Capture the cell that displays the provided text and extract its (X, Y) central coordinate. 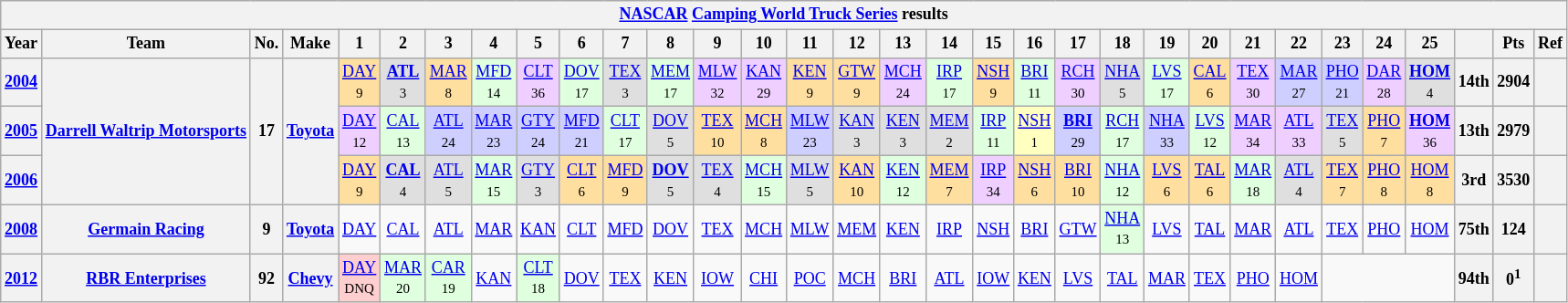
NHA33 (1167, 131)
21 (1253, 44)
MAR15 (494, 180)
HOM36 (1430, 131)
94th (1473, 278)
GTW (1078, 229)
3rd (1473, 180)
Pts (1513, 44)
LVS17 (1167, 82)
124 (1513, 229)
ATL5 (448, 180)
Chevy (310, 278)
MEM2 (949, 131)
7 (625, 44)
ATL24 (448, 131)
LVS12 (1210, 131)
11 (809, 44)
12 (857, 44)
MLW23 (809, 131)
TAL6 (1210, 180)
22 (1300, 44)
HOM8 (1430, 180)
14th (1473, 82)
2012 (22, 278)
RCH17 (1123, 131)
5 (538, 44)
MCH8 (764, 131)
MAR34 (1253, 131)
KEN12 (903, 180)
MEM (857, 229)
6 (581, 44)
10 (764, 44)
Team (146, 44)
NSH9 (993, 82)
25 (1430, 44)
TEX4 (717, 180)
Make (310, 44)
2979 (1513, 131)
IRP17 (949, 82)
MFD14 (494, 82)
DAY12 (360, 131)
KAN29 (764, 82)
13th (1473, 131)
MFD9 (625, 180)
ATL4 (1300, 180)
8 (671, 44)
No. (267, 44)
MEM17 (671, 82)
MAR20 (403, 278)
Ref (1551, 44)
CLT17 (625, 131)
Year (22, 44)
BRI11 (1035, 82)
NASCAR Camping World Truck Series results (784, 15)
23 (1342, 44)
75th (1473, 229)
NSH1 (1035, 131)
CLT18 (538, 278)
NHA13 (1123, 229)
MFD21 (581, 131)
BRI29 (1078, 131)
CAL (403, 229)
LVS6 (1167, 180)
CLT6 (581, 180)
24 (1384, 44)
TEX10 (717, 131)
DAR28 (1384, 82)
1 (360, 44)
IRP11 (993, 131)
PHO21 (1342, 82)
NSH (993, 229)
Darrell Waltrip Motorsports (146, 131)
GTW9 (857, 82)
3530 (1513, 180)
14 (949, 44)
MLW (809, 229)
POC (809, 278)
PHO8 (1384, 180)
KAN3 (857, 131)
CLT36 (538, 82)
RCH30 (1078, 82)
RBR Enterprises (146, 278)
2 (403, 44)
TEX30 (1253, 82)
MLW32 (717, 82)
15 (993, 44)
ATL3 (403, 82)
4 (494, 44)
IRP34 (993, 180)
CAL4 (403, 180)
DAYDNQ (360, 278)
TEX3 (625, 82)
TEX7 (1342, 180)
GTY24 (538, 131)
MAR8 (448, 82)
HOM4 (1430, 82)
KAN10 (857, 180)
01 (1513, 278)
TEX5 (1342, 131)
2008 (22, 229)
NHA5 (1123, 82)
2005 (22, 131)
ATL33 (1300, 131)
CHI (764, 278)
2006 (22, 180)
MCH15 (764, 180)
2004 (22, 82)
MLW5 (809, 180)
NSH6 (1035, 180)
CLT (581, 229)
16 (1035, 44)
Germain Racing (146, 229)
MAR18 (1253, 180)
MCH24 (903, 82)
CAR19 (448, 278)
CAL6 (1210, 82)
MAR27 (1300, 82)
NHA12 (1123, 180)
BRI10 (1078, 180)
IRP (949, 229)
2904 (1513, 82)
3 (448, 44)
KEN9 (809, 82)
92 (267, 278)
18 (1123, 44)
19 (1167, 44)
KEN3 (903, 131)
DOV17 (581, 82)
MFD (625, 229)
GTY3 (538, 180)
MEM7 (949, 180)
DAY (360, 229)
20 (1210, 44)
13 (903, 44)
PHO7 (1384, 131)
CAL13 (403, 131)
MAR23 (494, 131)
